Identify which cell holds the provided text, then report its (X, Y) central coordinate. 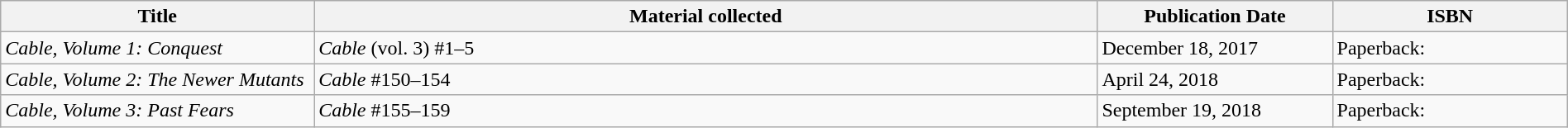
September 19, 2018 (1215, 111)
Material collected (706, 17)
Cable, Volume 1: Conquest (157, 48)
April 24, 2018 (1215, 79)
Cable (vol. 3) #1–5 (706, 48)
Title (157, 17)
Cable #155–159 (706, 111)
Publication Date (1215, 17)
December 18, 2017 (1215, 48)
Cable, Volume 2: The Newer Mutants (157, 79)
ISBN (1450, 17)
Cable #150–154 (706, 79)
Cable, Volume 3: Past Fears (157, 111)
